Detect which cell encompasses the target text, then output its (X, Y) center coordinate. 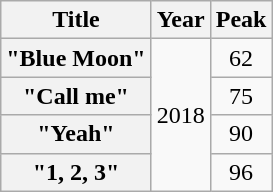
Year (180, 20)
"Yeah" (76, 134)
2018 (180, 115)
90 (241, 134)
"1, 2, 3" (76, 172)
Title (76, 20)
75 (241, 96)
96 (241, 172)
Peak (241, 20)
"Blue Moon" (76, 58)
"Call me" (76, 96)
62 (241, 58)
